Identify which cell holds the provided text, then report its (x, y) central coordinate. 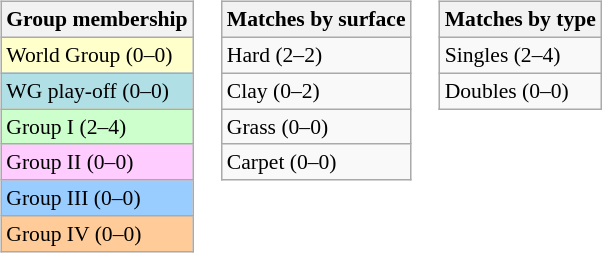
Hard (2–2) (316, 55)
Grass (0–0) (316, 127)
Group II (0–0) (96, 162)
WG play-off (0–0) (96, 91)
Doubles (0–0) (520, 91)
Group I (2–4) (96, 127)
World Group (0–0) (96, 55)
Clay (0–2) (316, 91)
Group membership (96, 20)
Group IV (0–0) (96, 234)
Matches by type (520, 20)
Carpet (0–0) (316, 162)
Singles (2–4) (520, 55)
Matches by surface (316, 20)
Group III (0–0) (96, 198)
